For the text-containing cell, return its midpoint in (x, y) coordinate format. 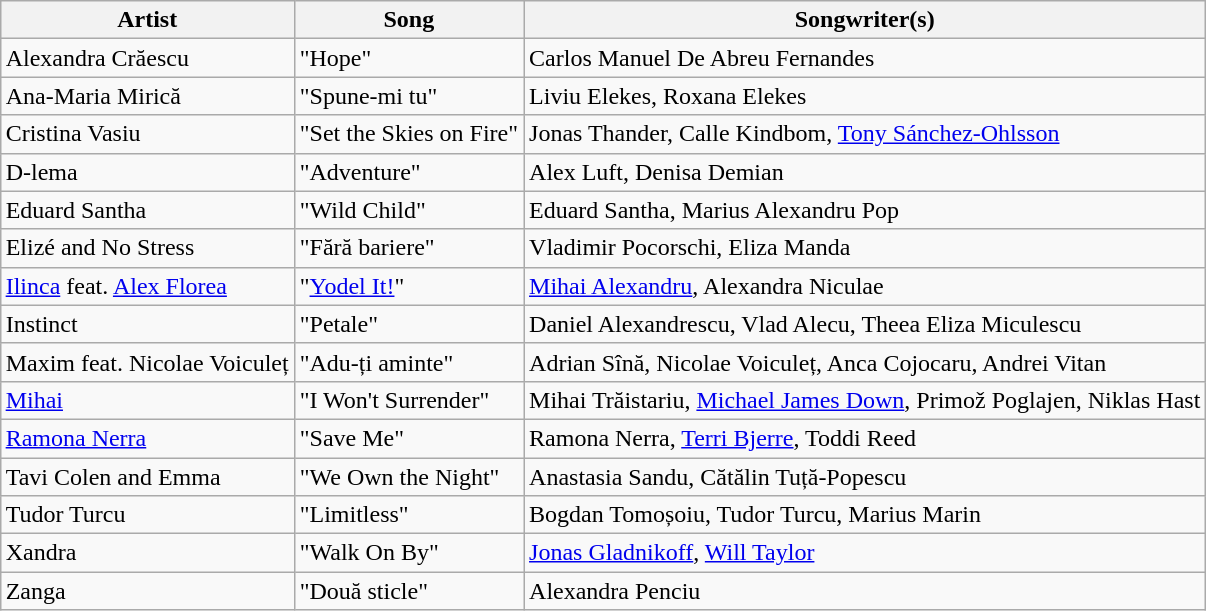
Mihai (147, 400)
"Wild Child" (408, 210)
Alex Luft, Denisa Demian (865, 172)
Anastasia Sandu, Cătălin Tuță-Popescu (865, 477)
Liviu Elekes, Roxana Elekes (865, 96)
Adrian Sînă, Nicolae Voiculeț, Anca Cojocaru, Andrei Vitan (865, 362)
"I Won't Surrender" (408, 400)
Vladimir Pocorschi, Eliza Manda (865, 248)
Eduard Santha, Marius Alexandru Pop (865, 210)
"Fără bariere" (408, 248)
Instinct (147, 324)
Mihai Alexandru, Alexandra Niculae (865, 286)
Cristina Vasiu (147, 134)
Artist (147, 20)
Mihai Trăistariu, Michael James Down, Primož Poglajen, Niklas Hast (865, 400)
Elizé and No Stress (147, 248)
Eduard Santha (147, 210)
Bogdan Tomoșoiu, Tudor Turcu, Marius Marin (865, 515)
"Petale" (408, 324)
"Limitless" (408, 515)
Song (408, 20)
Alexandra Crăescu (147, 58)
Carlos Manuel De Abreu Fernandes (865, 58)
Zanga (147, 591)
Alexandra Penciu (865, 591)
"Adventure" (408, 172)
D-lema (147, 172)
Ilinca feat. Alex Florea (147, 286)
Songwriter(s) (865, 20)
Ana-Maria Mirică (147, 96)
Jonas Gladnikoff, Will Taylor (865, 553)
Xandra (147, 553)
Jonas Thander, Calle Kindbom, Tony Sánchez-Ohlsson (865, 134)
Tavi Colen and Emma (147, 477)
"Walk On By" (408, 553)
Maxim feat. Nicolae Voiculeț (147, 362)
"Două sticle" (408, 591)
"Save Me" (408, 438)
"We Own the Night" (408, 477)
"Spune-mi tu" (408, 96)
"Hope" (408, 58)
Tudor Turcu (147, 515)
"Yodel It!" (408, 286)
Ramona Nerra, Terri Bjerre, Toddi Reed (865, 438)
"Adu-ți aminte" (408, 362)
"Set the Skies on Fire" (408, 134)
Ramona Nerra (147, 438)
Daniel Alexandrescu, Vlad Alecu, Theea Eliza Miculescu (865, 324)
